Extract the [x, y] coordinate from the center of the cell holding the provided text.  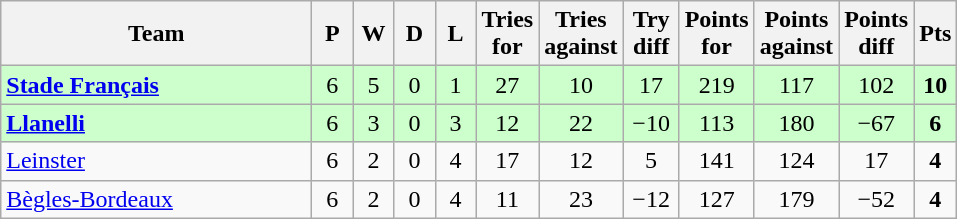
Bègles-Bordeaux [156, 199]
W [374, 34]
−10 [651, 123]
179 [796, 199]
117 [796, 85]
Try diff [651, 34]
141 [716, 161]
−52 [876, 199]
180 [796, 123]
Stade Français [156, 85]
22 [581, 123]
127 [716, 199]
27 [508, 85]
219 [716, 85]
−12 [651, 199]
124 [796, 161]
11 [508, 199]
1 [456, 85]
Points against [796, 34]
P [332, 34]
−67 [876, 123]
Tries for [508, 34]
Tries against [581, 34]
Leinster [156, 161]
Pts [936, 34]
L [456, 34]
Points for [716, 34]
102 [876, 85]
Llanelli [156, 123]
23 [581, 199]
D [414, 34]
Team [156, 34]
Points diff [876, 34]
113 [716, 123]
